Return (x, y) of the center of cell containing provided text 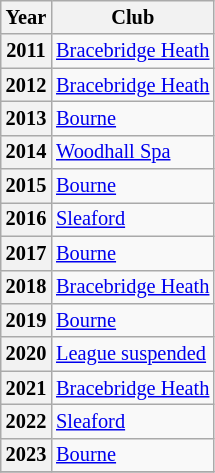
2016 (26, 219)
Woodhall Spa (132, 152)
2020 (26, 354)
League suspended (132, 354)
2021 (26, 388)
Year (26, 17)
2015 (26, 186)
Club (132, 17)
2013 (26, 118)
2023 (26, 455)
2014 (26, 152)
2017 (26, 253)
2012 (26, 85)
2022 (26, 421)
2018 (26, 287)
2011 (26, 51)
2019 (26, 320)
